Search for the cell housing the specified text and yield its [X, Y] center coordinate. 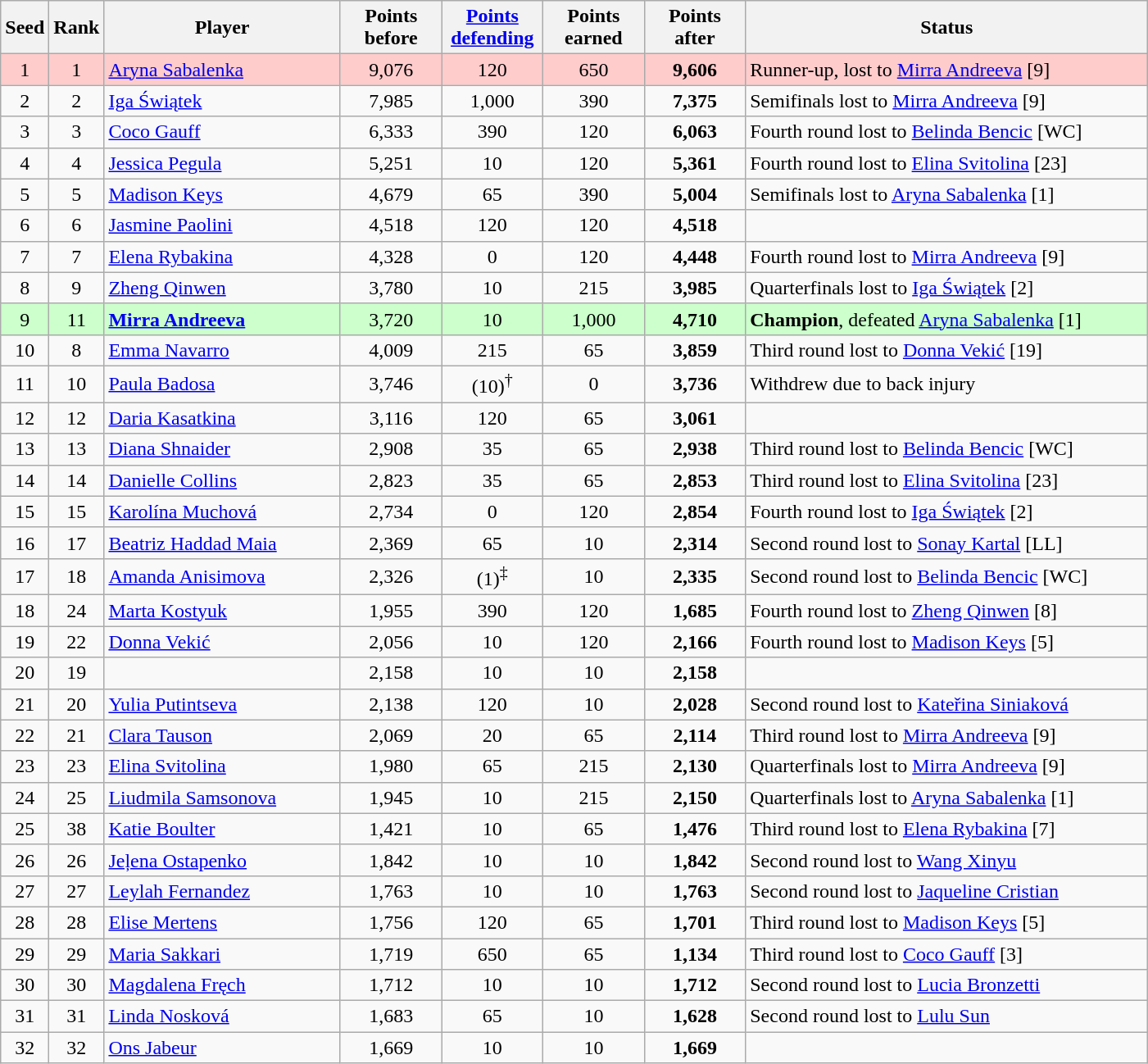
7,985 [391, 101]
2,908 [391, 449]
2,114 [695, 735]
Mirra Andreeva [223, 319]
4,679 [391, 194]
Third round lost to Donna Vekić [19] [947, 350]
1,701 [695, 922]
3,859 [695, 350]
3,736 [695, 384]
5,251 [391, 163]
Seed [25, 28]
Points defending [492, 28]
Linda Nosková [223, 1016]
3,061 [695, 418]
Leylah Fernandez [223, 891]
2,734 [391, 512]
Third round lost to Coco Gauff [3] [947, 954]
Points before [391, 28]
16 [25, 543]
1,421 [391, 829]
Fourth round lost to Zheng Qinwen [8] [947, 611]
Quarterfinals lost to Mirra Andreeva [9] [947, 766]
4,009 [391, 350]
Second round lost to Wang Xinyu [947, 860]
Second round lost to Sonay Kartal [LL] [947, 543]
Marta Kostyuk [223, 611]
9,076 [391, 70]
Withdrew due to back injury [947, 384]
Daria Kasatkina [223, 418]
Beatriz Haddad Maia [223, 543]
Semifinals lost to Aryna Sabalenka [1] [947, 194]
1,628 [695, 1016]
Second round lost to Lulu Sun [947, 1016]
Magdalena Fręch [223, 985]
Runner-up, lost to Mirra Andreeva [9] [947, 70]
1,134 [695, 954]
5,004 [695, 194]
2,853 [695, 480]
Jessica Pegula [223, 163]
Danielle Collins [223, 480]
Quarterfinals lost to Iga Świątek [2] [947, 288]
Fourth round lost to Belinda Bencic [WC] [947, 132]
Emma Navarro [223, 350]
Third round lost to Belinda Bencic [WC] [947, 449]
6,333 [391, 132]
4,448 [695, 257]
Rank [77, 28]
2,823 [391, 480]
4,328 [391, 257]
1,945 [391, 798]
3,780 [391, 288]
Player [223, 28]
2,150 [695, 798]
4,710 [695, 319]
1,756 [391, 922]
7,375 [695, 101]
1,719 [391, 954]
Second round lost to Belinda Bencic [WC] [947, 577]
Quarterfinals lost to Aryna Sabalenka [1] [947, 798]
3,985 [695, 288]
Liudmila Samsonova [223, 798]
3,116 [391, 418]
6,063 [695, 132]
5,361 [695, 163]
Fourth round lost to Iga Świątek [2] [947, 512]
1,476 [695, 829]
1,683 [391, 1016]
(1)‡ [492, 577]
9,606 [695, 70]
Madison Keys [223, 194]
2,335 [695, 577]
2,028 [695, 704]
Jasmine Paolini [223, 225]
Fourth round lost to Mirra Andreeva [9] [947, 257]
Maria Sakkari [223, 954]
Elina Svitolina [223, 766]
Jeļena Ostapenko [223, 860]
2,369 [391, 543]
38 [77, 829]
Fourth round lost to Madison Keys [5] [947, 642]
Iga Świątek [223, 101]
2,056 [391, 642]
2,314 [695, 543]
2,326 [391, 577]
Status [947, 28]
Second round lost to Jaqueline Cristian [947, 891]
2,138 [391, 704]
Zheng Qinwen [223, 288]
Champion, defeated Aryna Sabalenka [1] [947, 319]
Aryna Sabalenka [223, 70]
Paula Badosa [223, 384]
2,854 [695, 512]
1,980 [391, 766]
Third round lost to Elina Svitolina [23] [947, 480]
Elise Mertens [223, 922]
Clara Tauson [223, 735]
3,720 [391, 319]
Third round lost to Elena Rybakina [7] [947, 829]
Coco Gauff [223, 132]
2,069 [391, 735]
Ons Jabeur [223, 1048]
Donna Vekić [223, 642]
1,955 [391, 611]
3,746 [391, 384]
Points after [695, 28]
2,938 [695, 449]
Semifinals lost to Mirra Andreeva [9] [947, 101]
Second round lost to Kateřina Siniaková [947, 704]
Yulia Putintseva [223, 704]
Elena Rybakina [223, 257]
Amanda Anisimova [223, 577]
2,166 [695, 642]
Diana Shnaider [223, 449]
Second round lost to Lucia Bronzetti [947, 985]
Third round lost to Madison Keys [5] [947, 922]
Katie Boulter [223, 829]
(10)† [492, 384]
Third round lost to Mirra Andreeva [9] [947, 735]
Points earned [594, 28]
Karolína Muchová [223, 512]
1,685 [695, 611]
Fourth round lost to Elina Svitolina [23] [947, 163]
2,130 [695, 766]
